Locate the cell with the specified text and output its [x, y] center coordinate. 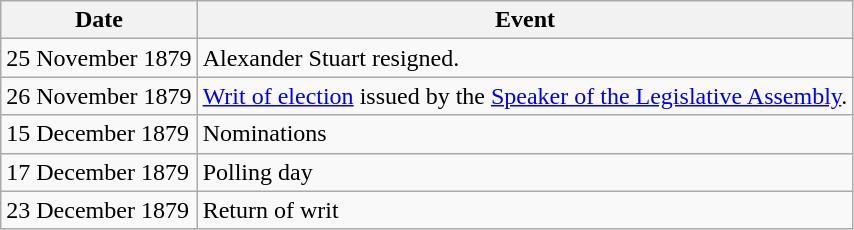
Date [99, 20]
17 December 1879 [99, 172]
Polling day [525, 172]
Alexander Stuart resigned. [525, 58]
Nominations [525, 134]
15 December 1879 [99, 134]
25 November 1879 [99, 58]
Writ of election issued by the Speaker of the Legislative Assembly. [525, 96]
Event [525, 20]
26 November 1879 [99, 96]
23 December 1879 [99, 210]
Return of writ [525, 210]
